Search for the cell housing the specified text and yield its (X, Y) center coordinate. 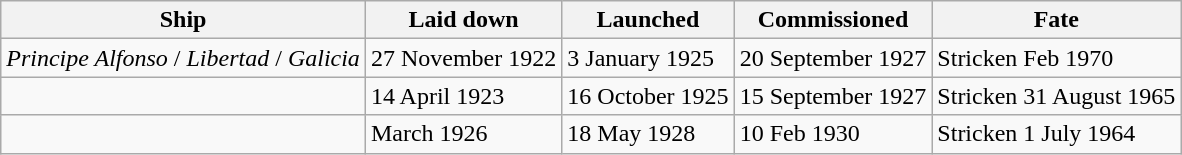
3 January 1925 (648, 58)
Laid down (463, 20)
27 November 1922 (463, 58)
Commissioned (833, 20)
March 1926 (463, 134)
Principe Alfonso / Libertad / Galicia (184, 58)
Fate (1056, 20)
14 April 1923 (463, 96)
15 September 1927 (833, 96)
20 September 1927 (833, 58)
Stricken 1 July 1964 (1056, 134)
18 May 1928 (648, 134)
Stricken 31 August 1965 (1056, 96)
10 Feb 1930 (833, 134)
Ship (184, 20)
Stricken Feb 1970 (1056, 58)
16 October 1925 (648, 96)
Launched (648, 20)
